Return the (x, y) coordinate for the center point of the cell that contains the specified text.  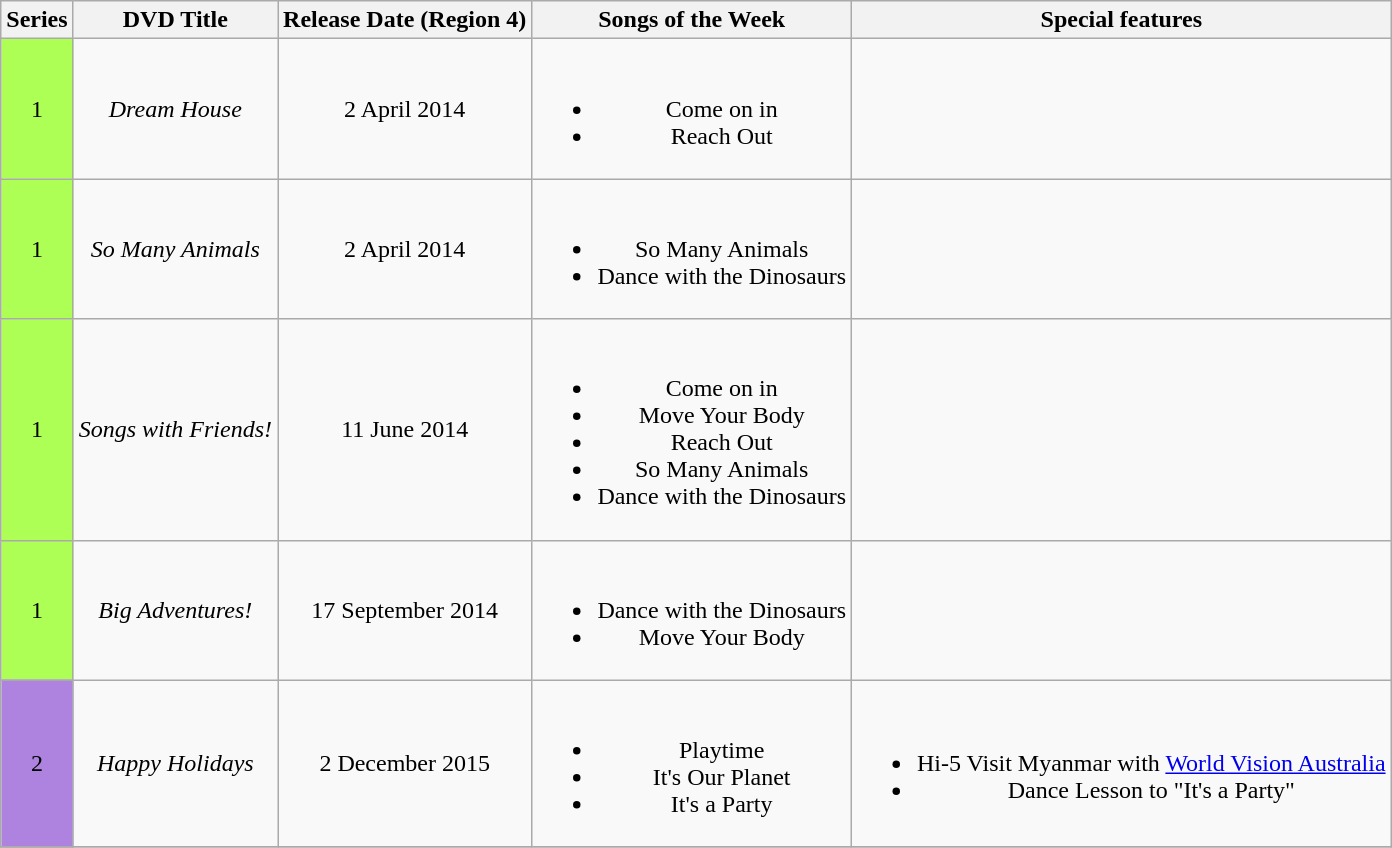
Songs of the Week (692, 20)
Songs with Friends! (175, 430)
Big Adventures! (175, 610)
2 December 2015 (405, 764)
Series (37, 20)
PlaytimeIt's Our PlanetIt's a Party (692, 764)
Dance with the DinosaursMove Your Body (692, 610)
Special features (1122, 20)
17 September 2014 (405, 610)
So Many AnimalsDance with the Dinosaurs (692, 249)
11 June 2014 (405, 430)
Happy Holidays (175, 764)
So Many Animals (175, 249)
Hi-5 Visit Myanmar with World Vision AustraliaDance Lesson to "It's a Party" (1122, 764)
Come on inReach Out (692, 109)
DVD Title (175, 20)
Come on inMove Your BodyReach OutSo Many AnimalsDance with the Dinosaurs (692, 430)
Dream House (175, 109)
2 (37, 764)
Release Date (Region 4) (405, 20)
